Search for the cell housing the specified text and yield its [x, y] center coordinate. 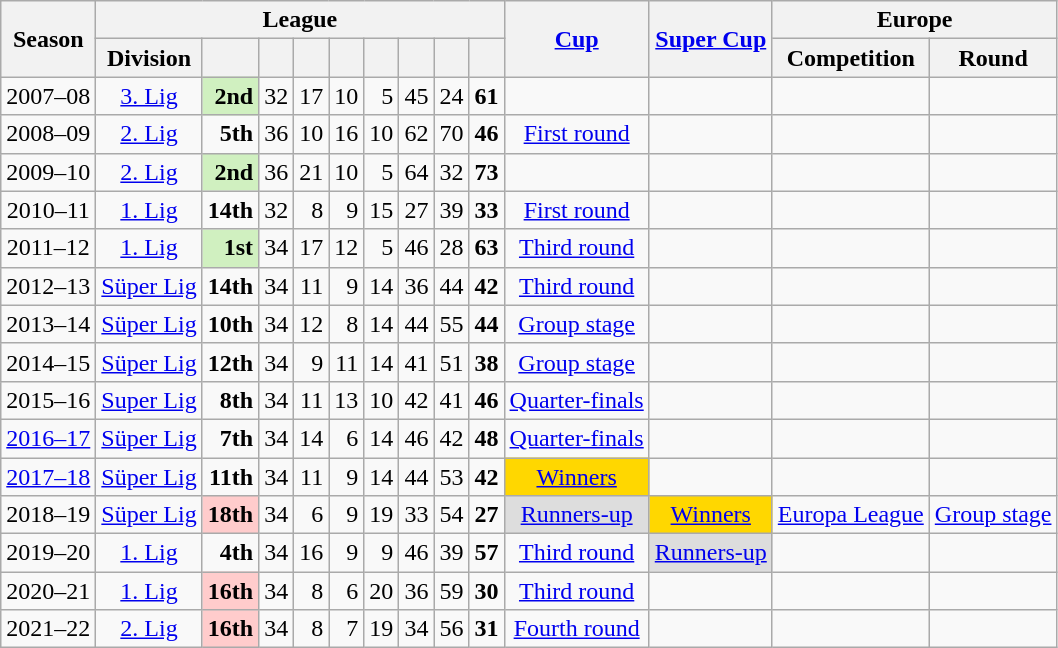
2010–11 [48, 210]
7 [346, 629]
2020–21 [48, 591]
59 [452, 591]
Fourth round [576, 629]
2007–08 [48, 96]
48 [486, 438]
1st [230, 248]
2018–19 [48, 515]
2016–17 [48, 438]
51 [452, 362]
2012–13 [48, 286]
Round [993, 58]
21 [312, 172]
30 [486, 591]
2014–15 [48, 362]
2021–22 [48, 629]
73 [486, 172]
56 [452, 629]
Season [48, 39]
20 [382, 591]
64 [416, 172]
Competition [850, 58]
10th [230, 324]
53 [452, 477]
63 [486, 248]
Europa League [850, 515]
3. Lig [149, 96]
62 [416, 134]
2019–20 [48, 553]
Cup [576, 39]
Europe [914, 20]
55 [452, 324]
2017–18 [48, 477]
12th [230, 362]
2015–16 [48, 400]
57 [486, 553]
18th [230, 515]
Super Cup [710, 39]
70 [452, 134]
Super Lig [149, 400]
4th [230, 553]
24 [452, 96]
2009–10 [48, 172]
2008–09 [48, 134]
8th [230, 400]
38 [486, 362]
7th [230, 438]
2013–14 [48, 324]
54 [452, 515]
15 [382, 210]
61 [486, 96]
5th [230, 134]
2011–12 [48, 248]
13 [346, 400]
11th [230, 477]
League [300, 20]
28 [452, 248]
Division [149, 58]
45 [416, 96]
31 [486, 629]
